Pinpoint the cell where the given text exists, returning its (X, Y) midpoint coordinate. 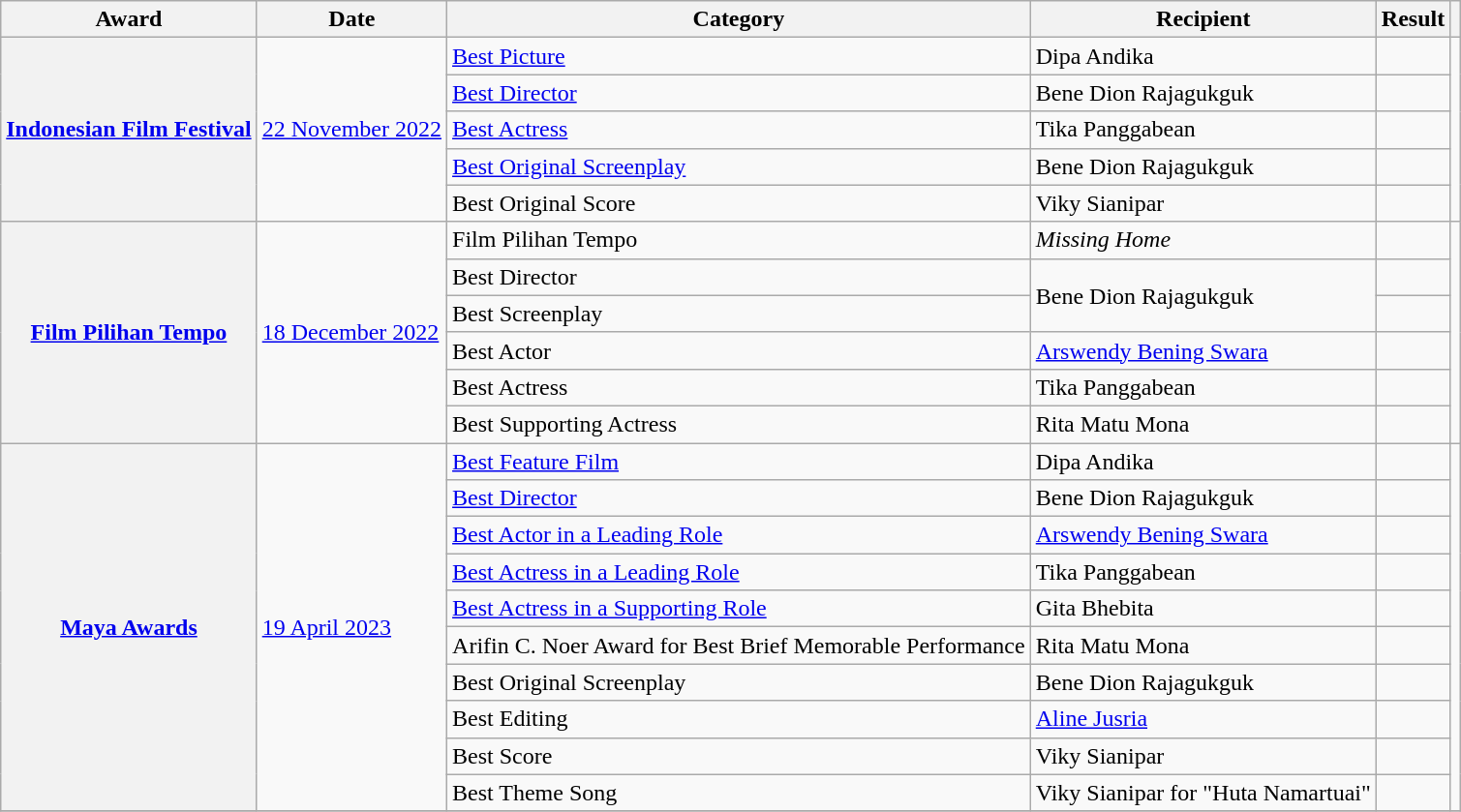
Best Supporting Actress (740, 424)
Result (1413, 19)
18 December 2022 (351, 332)
Indonesian Film Festival (129, 130)
Missing Home (1202, 240)
Best Actor in a Leading Role (740, 535)
Best Actress in a Supporting Role (740, 609)
Recipient (1202, 19)
Maya Awards (129, 627)
22 November 2022 (351, 130)
Best Score (740, 756)
Best Actor (740, 350)
Aline Jusria (1202, 719)
Best Feature Film (740, 462)
Best Theme Song (740, 793)
Viky Sianipar for "Huta Namartuai" (1202, 793)
Award (129, 19)
Arifin C. Noer Award for Best Brief Memorable Performance (740, 646)
Best Picture (740, 56)
Category (740, 19)
Best Actress in a Leading Role (740, 572)
Best Editing (740, 719)
Best Screenplay (740, 314)
Best Original Score (740, 203)
Date (351, 19)
19 April 2023 (351, 627)
Gita Bhebita (1202, 609)
